Identify which cell holds the provided text, then report its [X, Y] central coordinate. 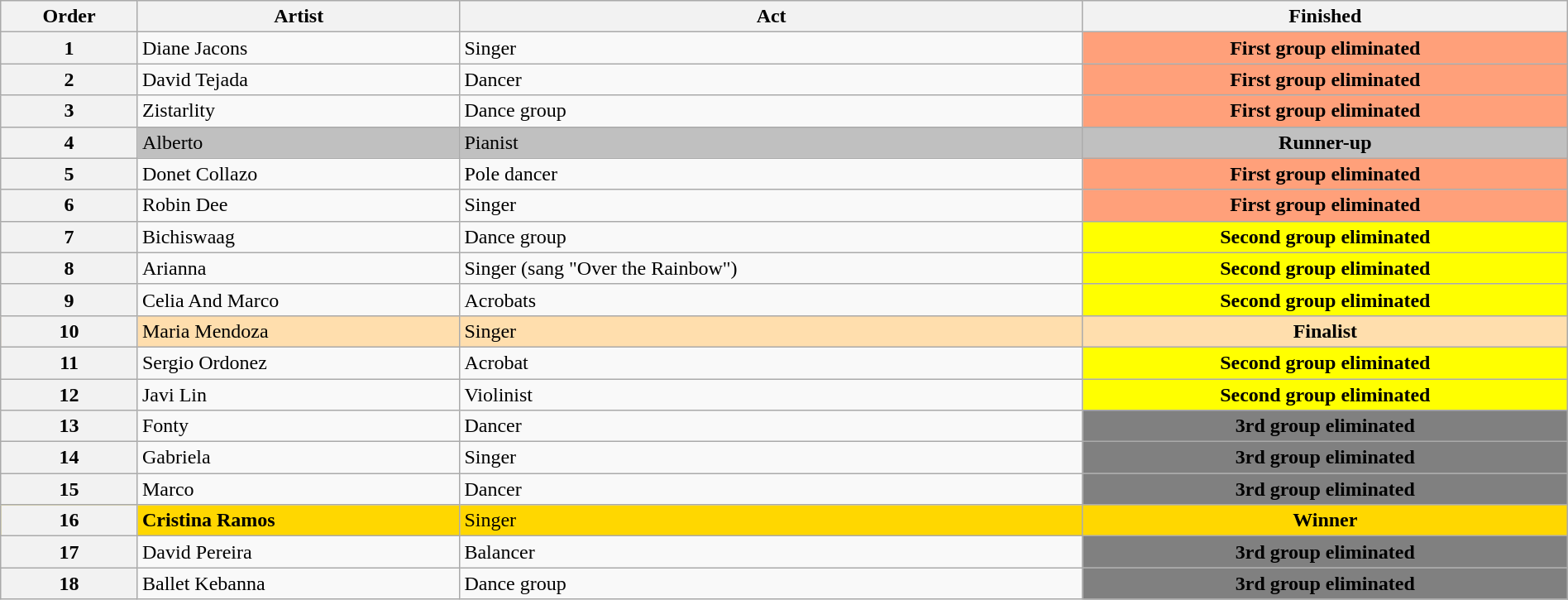
Diane Jacons [298, 48]
15 [69, 489]
Gabriela [298, 458]
Robin Dee [298, 205]
Artist [298, 17]
Alberto [298, 142]
Runner-up [1325, 142]
5 [69, 174]
Pole dancer [771, 174]
17 [69, 552]
2 [69, 79]
11 [69, 362]
Maria Mendoza [298, 331]
Finalist [1325, 331]
Marco [298, 489]
7 [69, 237]
Pianist [771, 142]
12 [69, 395]
Balancer [771, 552]
Winner [1325, 521]
Javi Lin [298, 395]
Violinist [771, 395]
Fonty [298, 426]
1 [69, 48]
Singer (sang "Over the Rainbow") [771, 268]
6 [69, 205]
Zistarlity [298, 111]
David Pereira [298, 552]
Acrobat [771, 362]
Act [771, 17]
Acrobats [771, 300]
14 [69, 458]
Order [69, 17]
4 [69, 142]
David Tejada [298, 79]
8 [69, 268]
Donet Collazo [298, 174]
Celia And Marco [298, 300]
9 [69, 300]
16 [69, 521]
Sergio Ordonez [298, 362]
Cristina Ramos [298, 521]
Finished [1325, 17]
Bichiswaag [298, 237]
13 [69, 426]
Arianna [298, 268]
10 [69, 331]
Ballet Kebanna [298, 583]
3 [69, 111]
18 [69, 583]
